Search for the cell housing the specified text and yield its (x, y) center coordinate. 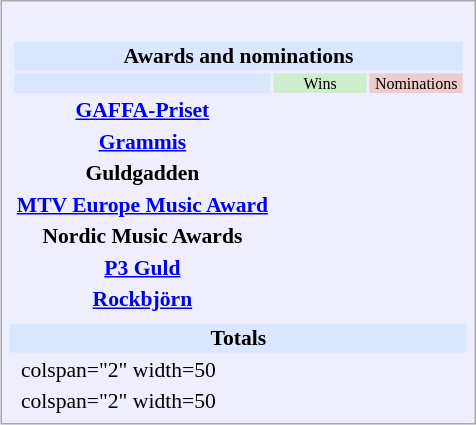
GAFFA-Priset (142, 110)
Awards and nominations Wins Nominations GAFFA-Priset Grammis Guldgadden MTV Europe Music Award Nordic Music Awards P3 Guld Rockbjörn (239, 166)
MTV Europe Music Award (142, 204)
Awards and nominations (238, 56)
P3 Guld (142, 267)
Wins (320, 83)
Nominations (416, 83)
Grammis (142, 141)
Guldgadden (142, 173)
Rockbjörn (142, 299)
Nordic Music Awards (142, 236)
Totals (239, 338)
